Locate the cell with the specified text and output its [X, Y] center coordinate. 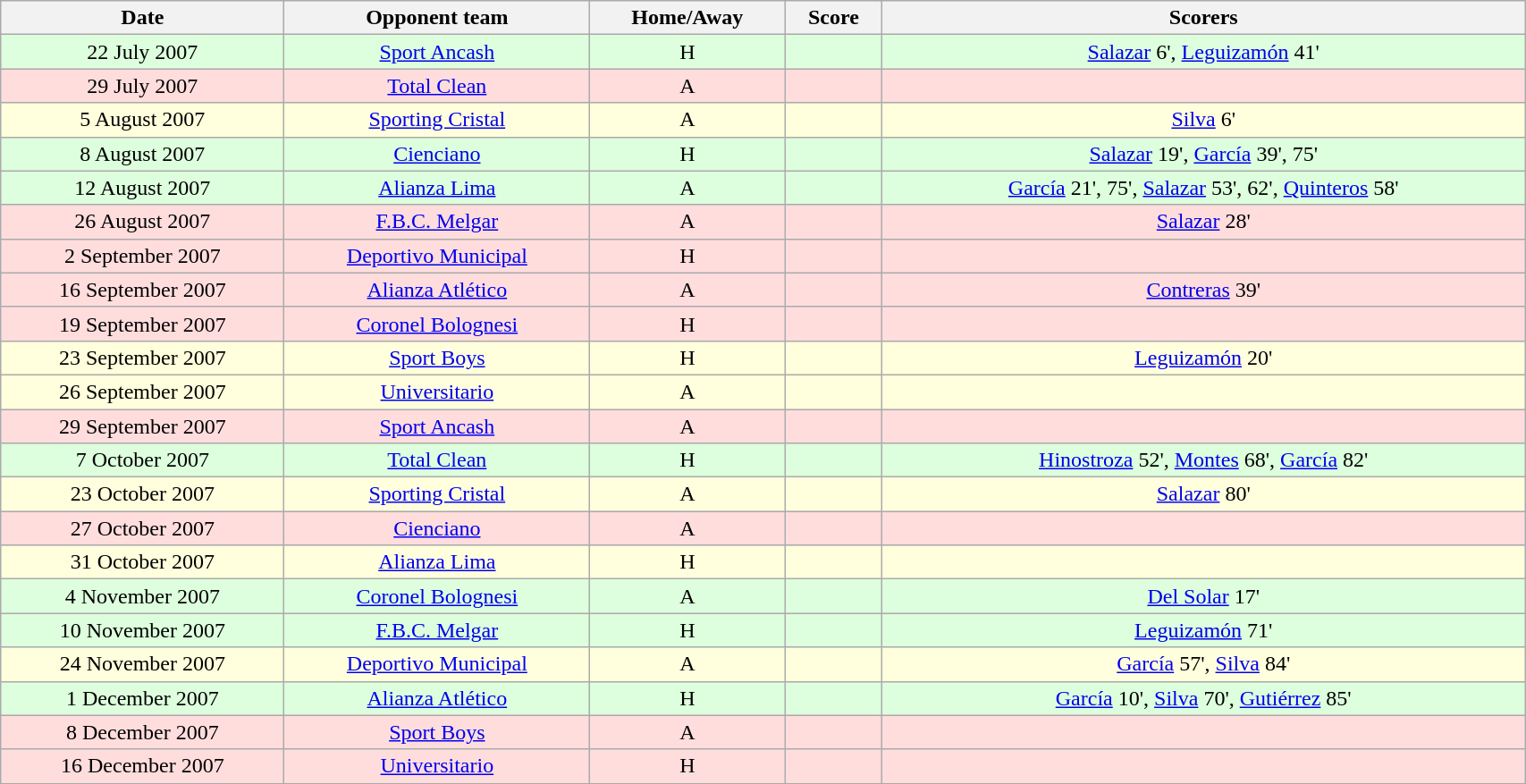
4 November 2007 [143, 596]
29 July 2007 [143, 86]
23 October 2007 [143, 494]
2 September 2007 [143, 256]
García 10', Silva 70', Gutiérrez 85' [1203, 698]
10 November 2007 [143, 630]
Contreras 39' [1203, 290]
8 December 2007 [143, 732]
Del Solar 17' [1203, 596]
García 57', Silva 84' [1203, 664]
19 September 2007 [143, 324]
Score [833, 18]
Salazar 6', Leguizamón 41' [1203, 52]
7 October 2007 [143, 460]
Leguizamón 20' [1203, 358]
Hinostroza 52', Montes 68', García 82' [1203, 460]
27 October 2007 [143, 528]
31 October 2007 [143, 562]
16 September 2007 [143, 290]
5 August 2007 [143, 120]
12 August 2007 [143, 188]
Date [143, 18]
Salazar 80' [1203, 494]
26 September 2007 [143, 392]
24 November 2007 [143, 664]
23 September 2007 [143, 358]
8 August 2007 [143, 154]
26 August 2007 [143, 222]
Opponent team [437, 18]
Home/Away [687, 18]
Salazar 28' [1203, 222]
29 September 2007 [143, 426]
Scorers [1203, 18]
22 July 2007 [143, 52]
16 December 2007 [143, 766]
Leguizamón 71' [1203, 630]
García 21', 75', Salazar 53', 62', Quinteros 58' [1203, 188]
1 December 2007 [143, 698]
Salazar 19', García 39', 75' [1203, 154]
Silva 6' [1203, 120]
